Find where the given text appears and provide that cell's center as [x, y] coordinate. 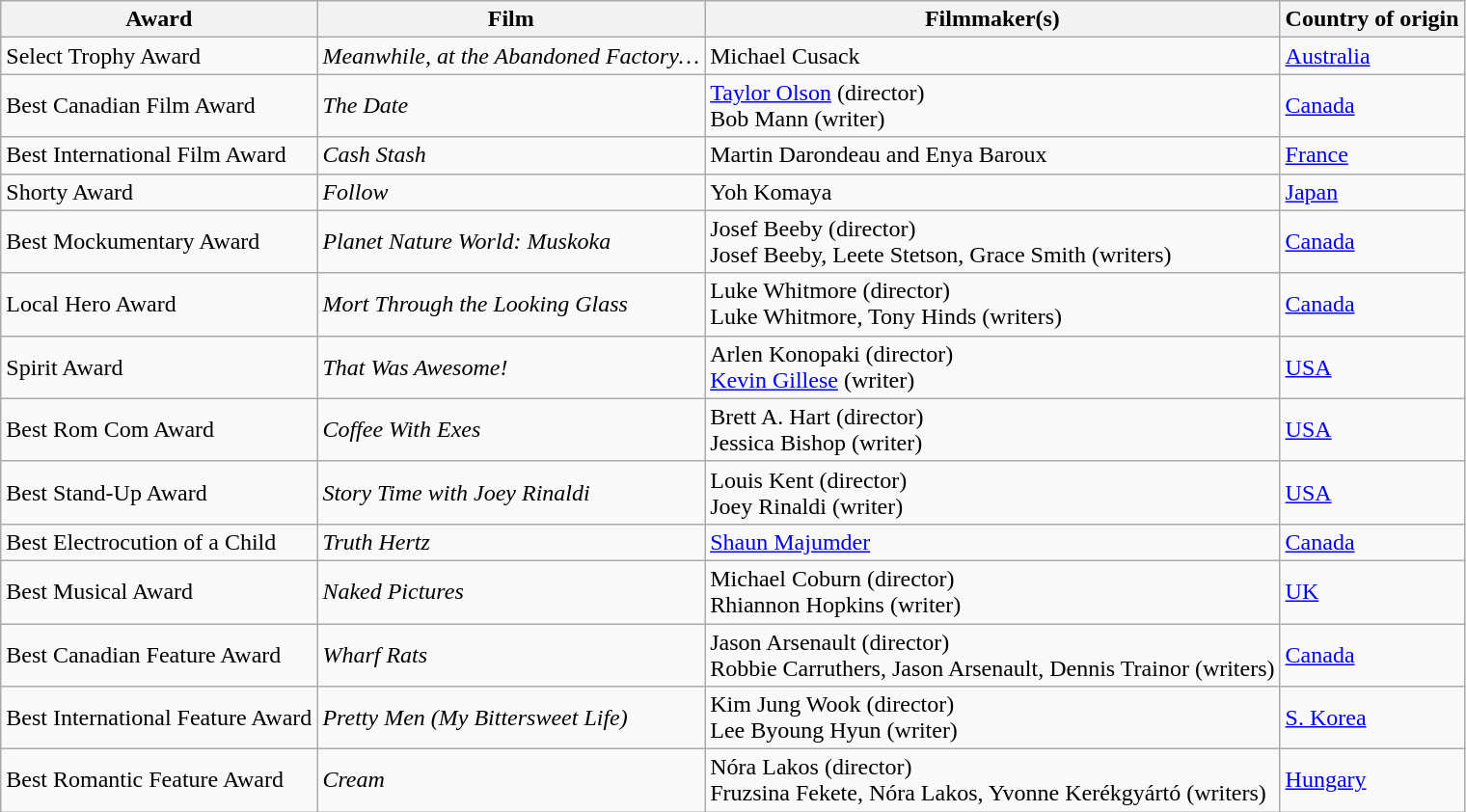
Shorty Award [159, 192]
Wharf Rats [511, 654]
Brett A. Hart (director)Jessica Bishop (writer) [992, 430]
That Was Awesome! [511, 366]
Meanwhile, at the Abandoned Factory… [511, 56]
Australia [1371, 56]
Best Stand-Up Award [159, 492]
Josef Beeby (director)Josef Beeby, Leete Stetson, Grace Smith (writers) [992, 241]
Kim Jung Wook (director)Lee Byoung Hyun (writer) [992, 717]
Naked Pictures [511, 592]
Award [159, 19]
Follow [511, 192]
Best International Feature Award [159, 717]
Arlen Konopaki (director)Kevin Gillese (writer) [992, 366]
Pretty Men (My Bittersweet Life) [511, 717]
Martin Darondeau and Enya Baroux [992, 155]
Best Musical Award [159, 592]
Yoh Komaya [992, 192]
Select Trophy Award [159, 56]
Best Mockumentary Award [159, 241]
Planet Nature World: Muskoka [511, 241]
Best Electrocution of a Child [159, 542]
Truth Hertz [511, 542]
Coffee With Exes [511, 430]
Best Romantic Feature Award [159, 781]
Story Time with Joey Rinaldi [511, 492]
Best Canadian Feature Award [159, 654]
Louis Kent (director)Joey Rinaldi (writer) [992, 492]
S. Korea [1371, 717]
Cream [511, 781]
Cash Stash [511, 155]
Nóra Lakos (director)Fruzsina Fekete, Nóra Lakos, Yvonne Kerékgyártó (writers) [992, 781]
Spirit Award [159, 366]
Jason Arsenault (director)Robbie Carruthers, Jason Arsenault, Dennis Trainor (writers) [992, 654]
Japan [1371, 192]
France [1371, 155]
The Date [511, 106]
Filmmaker(s) [992, 19]
Mort Through the Looking Glass [511, 305]
Local Hero Award [159, 305]
Taylor Olson (director)Bob Mann (writer) [992, 106]
Hungary [1371, 781]
Film [511, 19]
Michael Cusack [992, 56]
Michael Coburn (director)Rhiannon Hopkins (writer) [992, 592]
Country of origin [1371, 19]
Luke Whitmore (director)Luke Whitmore, Tony Hinds (writers) [992, 305]
Best Canadian Film Award [159, 106]
Best International Film Award [159, 155]
Shaun Majumder [992, 542]
UK [1371, 592]
Best Rom Com Award [159, 430]
